Find where the given text appears and provide that cell's center as [x, y] coordinate. 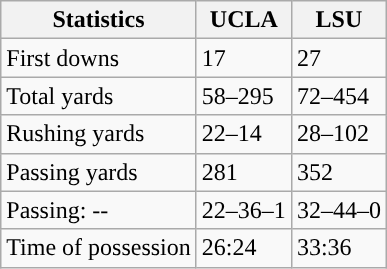
32–44–0 [338, 210]
UCLA [244, 20]
Rushing yards [99, 134]
26:24 [244, 248]
28–102 [338, 134]
LSU [338, 20]
Passing yards [99, 172]
33:36 [338, 248]
281 [244, 172]
17 [244, 58]
27 [338, 58]
72–454 [338, 96]
Statistics [99, 20]
22–14 [244, 134]
First downs [99, 58]
Passing: -- [99, 210]
58–295 [244, 96]
352 [338, 172]
Time of possession [99, 248]
Total yards [99, 96]
22–36–1 [244, 210]
